Capture the cell that displays the provided text and extract its (X, Y) central coordinate. 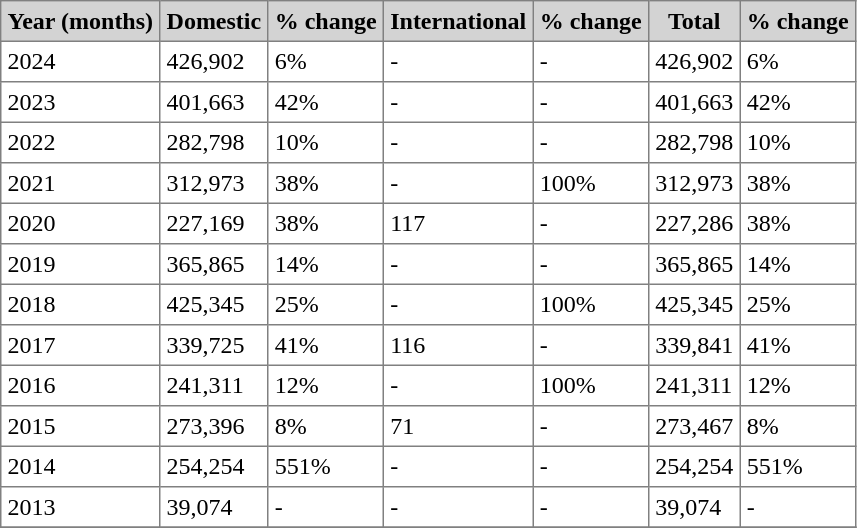
2017 (80, 345)
71 (458, 426)
2018 (80, 304)
2020 (80, 223)
2022 (80, 142)
116 (458, 345)
2013 (80, 507)
Year (months) (80, 21)
2021 (80, 183)
Domestic (214, 21)
339,725 (214, 345)
2019 (80, 264)
2016 (80, 385)
International (458, 21)
273,396 (214, 426)
117 (458, 223)
2015 (80, 426)
227,286 (694, 223)
227,169 (214, 223)
Total (694, 21)
339,841 (694, 345)
2024 (80, 61)
2023 (80, 102)
2014 (80, 466)
273,467 (694, 426)
